Search for the cell housing the specified text and yield its [x, y] center coordinate. 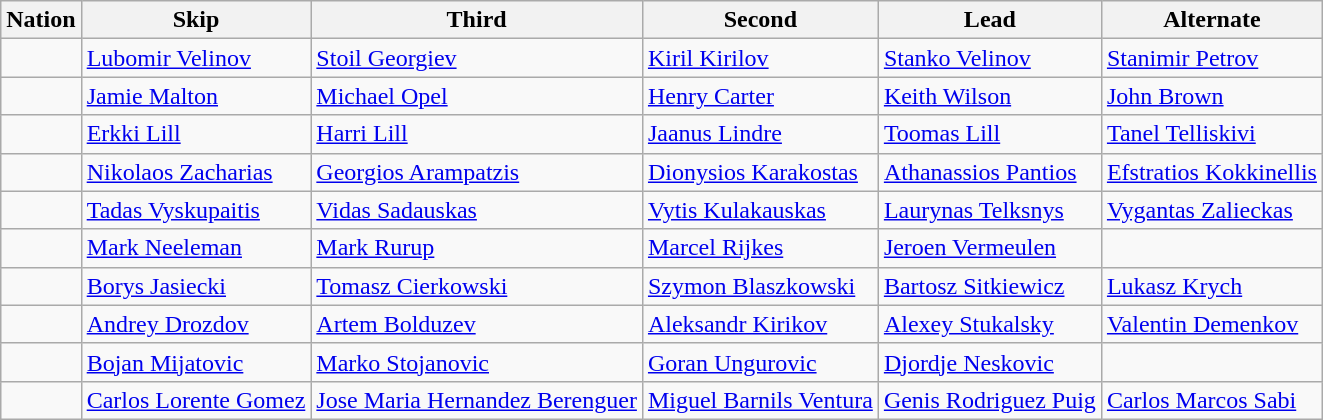
Toomas Lill [990, 134]
Jamie Malton [196, 96]
Carlos Marcos Sabi [1212, 400]
Vygantas Zalieckas [1212, 210]
Efstratios Kokkinellis [1212, 172]
Vidas Sadauskas [477, 210]
Alternate [1212, 20]
Goran Ungurovic [760, 362]
Bojan Mijatovic [196, 362]
Jaanus Lindre [760, 134]
Nikolaos Zacharias [196, 172]
Djordje Neskovic [990, 362]
Bartosz Sitkiewicz [990, 286]
Marcel Rijkes [760, 248]
Laurynas Telksnys [990, 210]
Szymon Blaszkowski [760, 286]
Tanel Telliskivi [1212, 134]
Georgios Arampatzis [477, 172]
Genis Rodriguez Puig [990, 400]
Second [760, 20]
Stanko Velinov [990, 58]
Tomasz Cierkowski [477, 286]
Skip [196, 20]
Tadas Vyskupaitis [196, 210]
Henry Carter [760, 96]
Lubomir Velinov [196, 58]
Stanimir Petrov [1212, 58]
Keith Wilson [990, 96]
Aleksandr Kirikov [760, 324]
Alexey Stukalsky [990, 324]
Jeroen Vermeulen [990, 248]
Carlos Lorente Gomez [196, 400]
Lead [990, 20]
Miguel Barnils Ventura [760, 400]
Athanassios Pantios [990, 172]
Artem Bolduzev [477, 324]
Jose Maria Hernandez Berenguer [477, 400]
Michael Opel [477, 96]
Erkki Lill [196, 134]
Marko Stojanovic [477, 362]
John Brown [1212, 96]
Valentin Demenkov [1212, 324]
Dionysios Karakostas [760, 172]
Stoil Georgiev [477, 58]
Harri Lill [477, 134]
Third [477, 20]
Lukasz Krych [1212, 286]
Kiril Kirilov [760, 58]
Vytis Kulakauskas [760, 210]
Mark Neeleman [196, 248]
Andrey Drozdov [196, 324]
Mark Rurup [477, 248]
Borys Jasiecki [196, 286]
Nation [41, 20]
